Locate the cell with the specified text and output its (x, y) center coordinate. 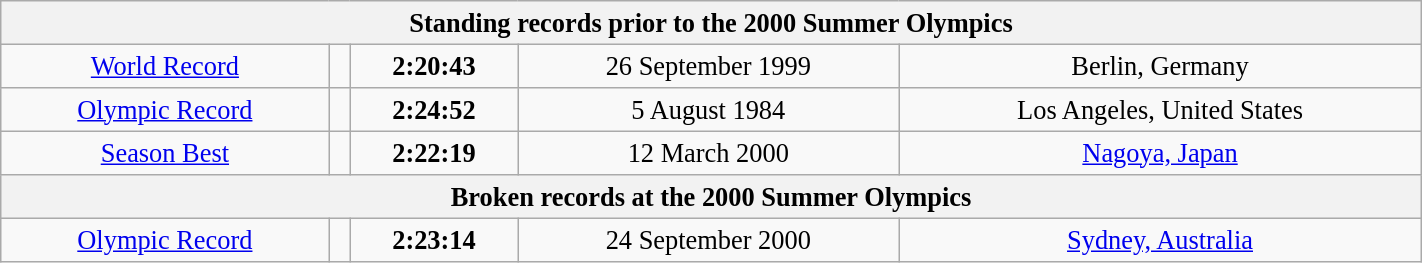
Broken records at the 2000 Summer Olympics (711, 197)
Berlin, Germany (1160, 66)
Nagoya, Japan (1160, 153)
5 August 1984 (708, 109)
2:23:14 (434, 240)
26 September 1999 (708, 66)
Season Best (165, 153)
24 September 2000 (708, 240)
12 March 2000 (708, 153)
Sydney, Australia (1160, 240)
2:22:19 (434, 153)
World Record (165, 66)
2:24:52 (434, 109)
2:20:43 (434, 66)
Los Angeles, United States (1160, 109)
Standing records prior to the 2000 Summer Olympics (711, 22)
